Provide the [x, y] coordinate of the cell's center where the given text is located.  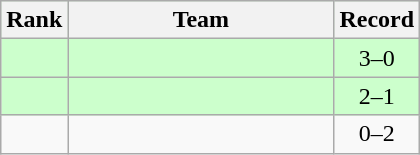
3–0 [377, 58]
2–1 [377, 96]
0–2 [377, 134]
Record [377, 20]
Rank [34, 20]
Team [201, 20]
